Pinpoint the cell where the given text exists, returning its (X, Y) midpoint coordinate. 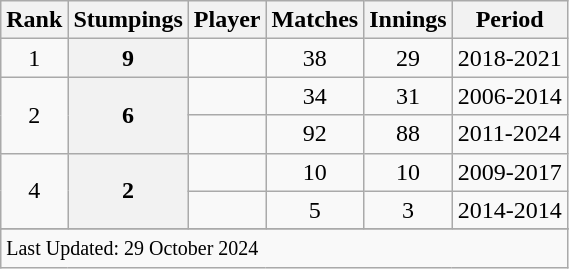
2014-2014 (510, 210)
29 (408, 58)
31 (408, 96)
4 (34, 191)
2009-2017 (510, 172)
92 (315, 134)
Innings (408, 20)
6 (128, 115)
2006-2014 (510, 96)
2011-2024 (510, 134)
1 (34, 58)
Last Updated: 29 October 2024 (284, 248)
9 (128, 58)
34 (315, 96)
2018-2021 (510, 58)
5 (315, 210)
Matches (315, 20)
88 (408, 134)
Player (227, 20)
Period (510, 20)
3 (408, 210)
38 (315, 58)
Stumpings (128, 20)
Rank (34, 20)
